Locate the cell with the specified text and output its [X, Y] center coordinate. 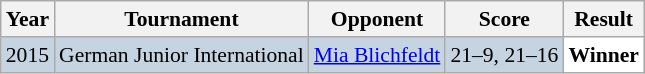
Result [604, 19]
2015 [28, 55]
German Junior International [182, 55]
Mia Blichfeldt [378, 55]
Winner [604, 55]
Tournament [182, 19]
21–9, 21–16 [504, 55]
Year [28, 19]
Opponent [378, 19]
Score [504, 19]
